Extract the [X, Y] coordinate from the center of the cell holding the provided text.  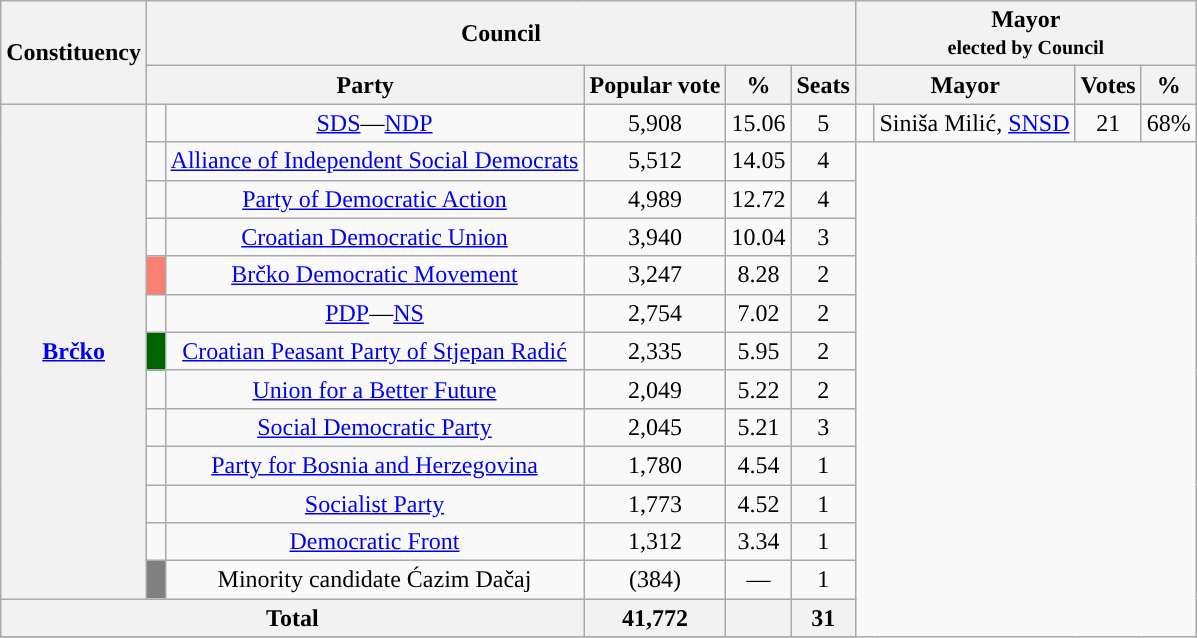
2,045 [655, 427]
4,989 [655, 199]
5,908 [655, 123]
Seats [823, 85]
SDS—NDP [374, 123]
Mayorelected by Council [1026, 34]
21 [1108, 123]
— [758, 580]
4.52 [758, 503]
5,512 [655, 161]
Popular vote [655, 85]
Siniša Milić, SNSD [974, 123]
1,780 [655, 465]
2,049 [655, 389]
(384) [655, 580]
31 [823, 618]
10.04 [758, 237]
68% [1168, 123]
5.21 [758, 427]
15.06 [758, 123]
PDP—NS [374, 313]
Votes [1108, 85]
Democratic Front [374, 542]
Brčko Democratic Movement [374, 275]
Croatian Peasant Party of Stjepan Radić [374, 351]
Union for a Better Future [374, 389]
5.95 [758, 351]
1,312 [655, 542]
Party [364, 85]
8.28 [758, 275]
Mayor [965, 85]
Croatian Democratic Union [374, 237]
2,335 [655, 351]
12.72 [758, 199]
7.02 [758, 313]
Brčko [74, 352]
Alliance of Independent Social Democrats [374, 161]
14.05 [758, 161]
3.34 [758, 542]
5 [823, 123]
4.54 [758, 465]
2,754 [655, 313]
Constituency [74, 52]
Socialist Party [374, 503]
Minority candidate Ćazim Dačaj [374, 580]
Council [500, 34]
Total [292, 618]
Party for Bosnia and Herzegovina [374, 465]
41,772 [655, 618]
3,247 [655, 275]
Social Democratic Party [374, 427]
5.22 [758, 389]
3,940 [655, 237]
Party of Democratic Action [374, 199]
1,773 [655, 503]
